Extract the [X, Y] coordinate from the center of the cell holding the provided text.  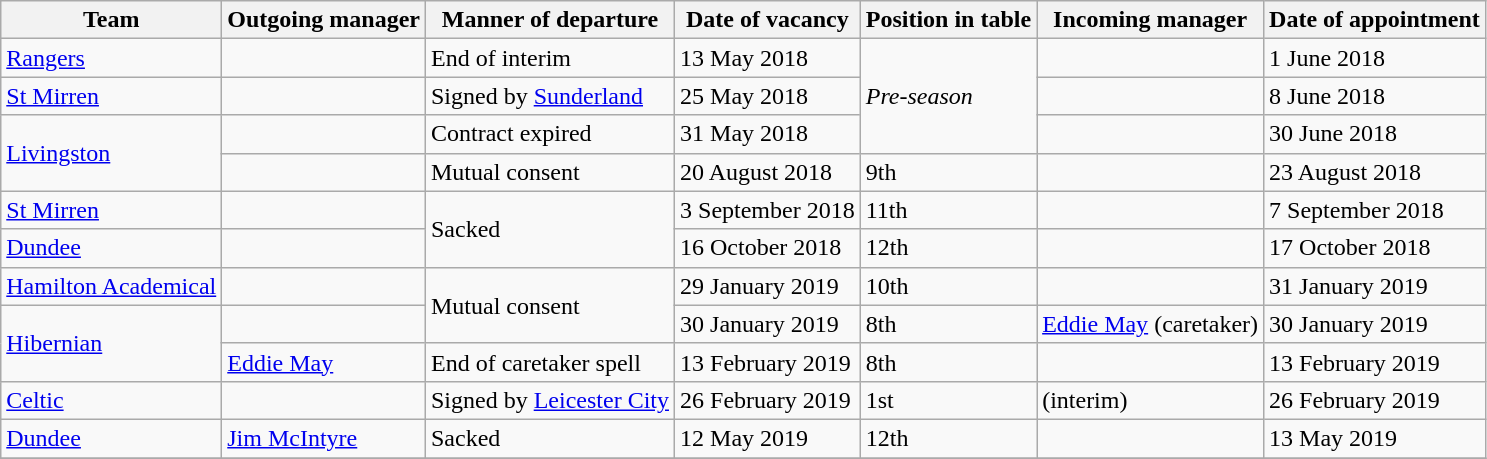
29 January 2019 [768, 286]
16 October 2018 [768, 248]
7 September 2018 [1375, 210]
Team [112, 20]
11th [948, 210]
End of interim [550, 58]
Livingston [112, 153]
End of caretaker spell [550, 362]
Manner of departure [550, 20]
1 June 2018 [1375, 58]
Rangers [112, 58]
25 May 2018 [768, 96]
Signed by Leicester City [550, 400]
Hibernian [112, 343]
Date of appointment [1375, 20]
8 June 2018 [1375, 96]
13 May 2018 [768, 58]
23 August 2018 [1375, 172]
(interim) [1150, 400]
Date of vacancy [768, 20]
Celtic [112, 400]
1st [948, 400]
Jim McIntyre [324, 438]
30 June 2018 [1375, 134]
Eddie May (caretaker) [1150, 324]
31 May 2018 [768, 134]
17 October 2018 [1375, 248]
Incoming manager [1150, 20]
10th [948, 286]
13 May 2019 [1375, 438]
Eddie May [324, 362]
Contract expired [550, 134]
Hamilton Academical [112, 286]
Outgoing manager [324, 20]
9th [948, 172]
Signed by Sunderland [550, 96]
20 August 2018 [768, 172]
3 September 2018 [768, 210]
Position in table [948, 20]
Pre-season [948, 96]
12 May 2019 [768, 438]
31 January 2019 [1375, 286]
